Find where the given text appears and provide that cell's center as [X, Y] coordinate. 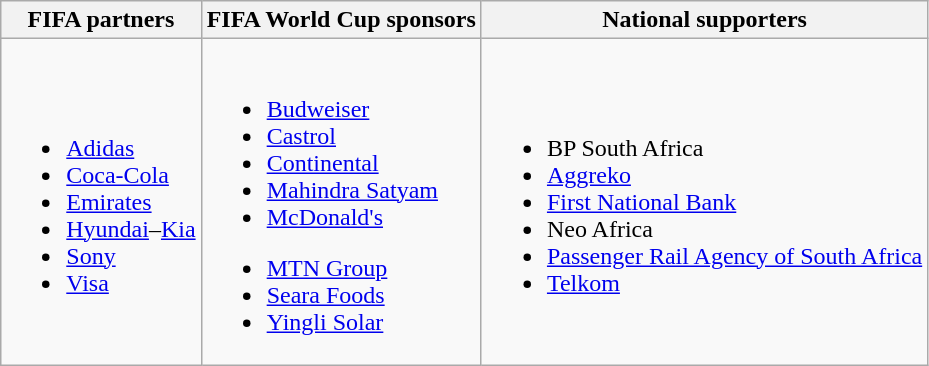
BP South AfricaAggrekoFirst National BankNeo AfricaPassenger Rail Agency of South AfricaTelkom [704, 202]
National supporters [704, 20]
FIFA World Cup sponsors [341, 20]
FIFA partners [101, 20]
BudweiserCastrolContinentalMahindra SatyamMcDonald'sMTN GroupSeara FoodsYingli Solar [341, 202]
AdidasCoca-ColaEmiratesHyundai–KiaSonyVisa [101, 202]
